Provide the [x, y] coordinate of the cell's center where the given text is located.  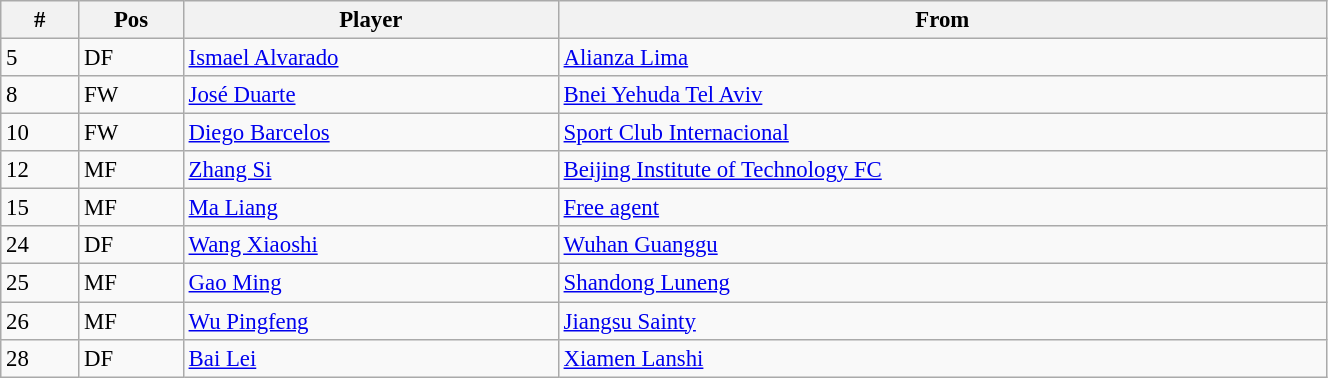
12 [40, 170]
15 [40, 208]
Ismael Alvarado [370, 58]
Wang Xiaoshi [370, 245]
Bai Lei [370, 358]
Diego Barcelos [370, 133]
24 [40, 245]
# [40, 20]
Ma Liang [370, 208]
26 [40, 321]
From [942, 20]
Player [370, 20]
Shandong Luneng [942, 283]
Wuhan Guanggu [942, 245]
Pos [132, 20]
Bnei Yehuda Tel Aviv [942, 95]
Wu Pingfeng [370, 321]
Beijing Institute of Technology FC [942, 170]
Zhang Si [370, 170]
5 [40, 58]
Xiamen Lanshi [942, 358]
Alianza Lima [942, 58]
25 [40, 283]
Jiangsu Sainty [942, 321]
Gao Ming [370, 283]
28 [40, 358]
10 [40, 133]
Sport Club Internacional [942, 133]
José Duarte [370, 95]
8 [40, 95]
Free agent [942, 208]
